Provide the (x, y) coordinate of the cell's center where the given text is located.  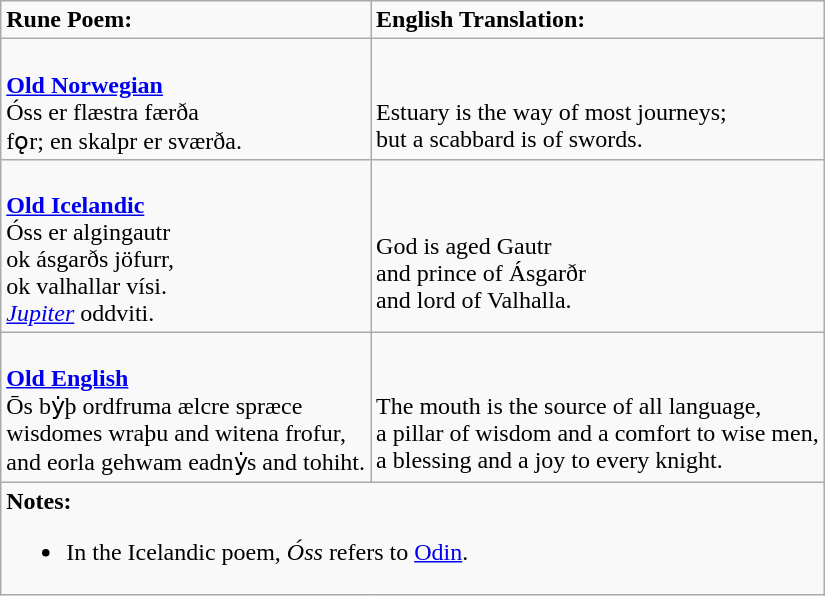
Estuary is the way of most journeys; but a scabbard is of swords. (598, 100)
Old Icelandic Óss er algingautr ok ásgarðs jöfurr, ok valhallar vísi. Jupiter oddviti. (186, 246)
Old English Ōs bẏþ ordfruma ælcre spræce wisdomes wraþu and witena frofur, and eorla gehwam eadnẏs and tohiht. (186, 406)
English Translation: (598, 20)
The mouth is the source of all language, a pillar of wisdom and a comfort to wise men, a blessing and a joy to every knight. (598, 406)
Notes:In the Icelandic poem, Óss refers to Odin. (412, 538)
God is aged Gautr and prince of Ásgarðr and lord of Valhalla. (598, 246)
Old Norwegian Óss er flæstra færða fǫr; en skalpr er sværða. (186, 100)
Rune Poem: (186, 20)
